Capture the cell that displays the provided text and extract its (x, y) central coordinate. 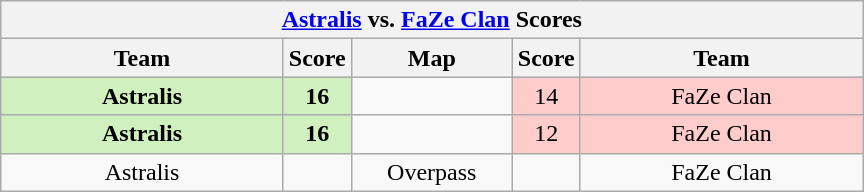
12 (546, 134)
Astralis vs. FaZe Clan Scores (432, 20)
Overpass (432, 172)
14 (546, 96)
Map (432, 58)
